From the cell containing the given text, extract its center point as [x, y] coordinate. 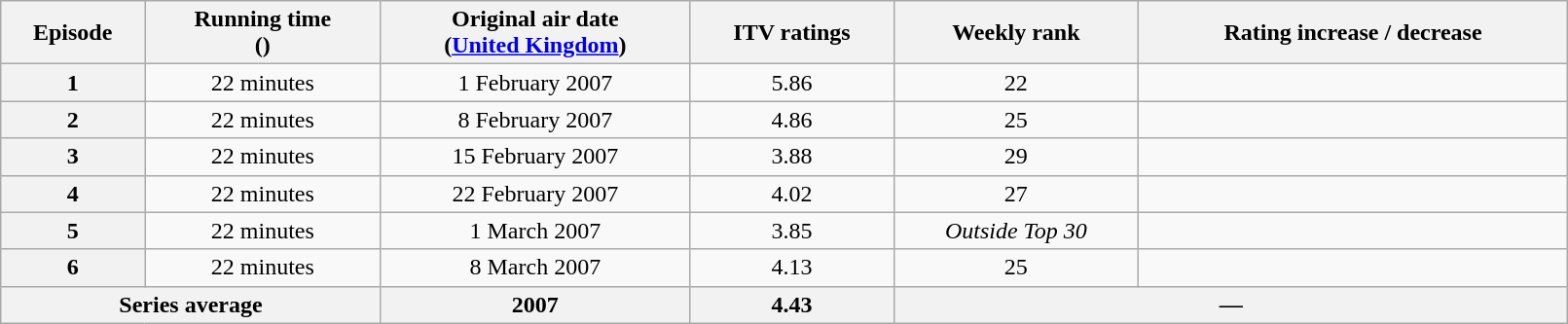
— [1230, 305]
Episode [73, 33]
2 [73, 120]
4.43 [791, 305]
5.86 [791, 83]
1 March 2007 [535, 231]
4.86 [791, 120]
ITV ratings [791, 33]
4.13 [791, 268]
3.88 [791, 157]
Original air date(United Kingdom) [535, 33]
1 [73, 83]
Weekly rank [1016, 33]
22 [1016, 83]
Outside Top 30 [1016, 231]
5 [73, 231]
Running time() [263, 33]
4.02 [791, 194]
1 February 2007 [535, 83]
Rating increase / decrease [1353, 33]
22 February 2007 [535, 194]
8 March 2007 [535, 268]
Series average [191, 305]
29 [1016, 157]
3 [73, 157]
6 [73, 268]
2007 [535, 305]
8 February 2007 [535, 120]
3.85 [791, 231]
4 [73, 194]
27 [1016, 194]
15 February 2007 [535, 157]
